From the cell containing the given text, extract its center point as [x, y] coordinate. 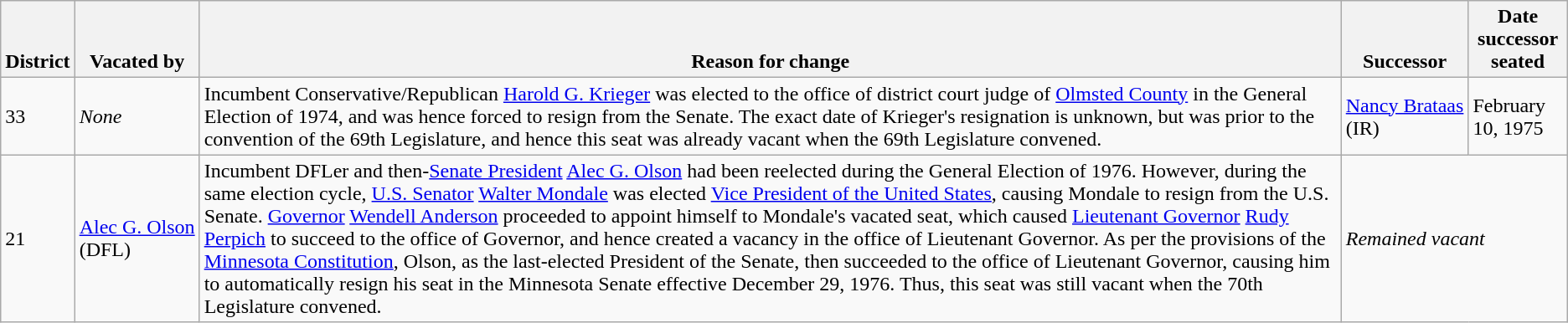
Successor [1405, 39]
None [137, 116]
Nancy Brataas(IR) [1405, 116]
33 [38, 116]
Remained vacant [1454, 238]
District [38, 39]
Reason for change [771, 39]
Date successorseated [1518, 39]
February 10, 1975 [1518, 116]
21 [38, 238]
Vacated by [137, 39]
Alec G. Olson(DFL) [137, 238]
